Detect which cell encompasses the target text, then output its (X, Y) center coordinate. 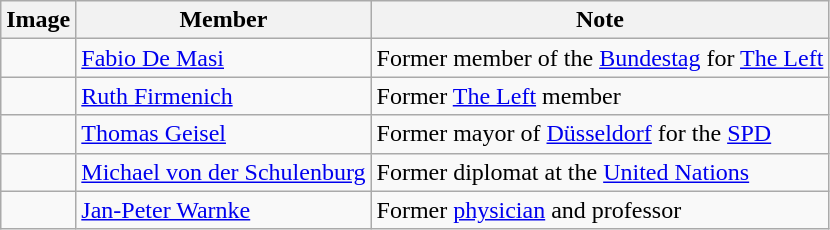
Former physician and professor (600, 210)
Former mayor of Düsseldorf for the SPD (600, 134)
Michael von der Schulenburg (224, 172)
Ruth Firmenich (224, 96)
Former member of the Bundestag for The Left (600, 58)
Former The Left member (600, 96)
Fabio De Masi (224, 58)
Thomas Geisel (224, 134)
Image (38, 20)
Jan-Peter Warnke (224, 210)
Member (224, 20)
Former diplomat at the United Nations (600, 172)
Note (600, 20)
